Capture the cell that displays the provided text and extract its [X, Y] central coordinate. 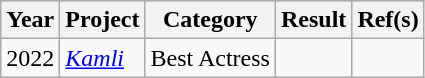
Best Actress [210, 58]
Year [30, 20]
Kamli [102, 58]
Project [102, 20]
Ref(s) [388, 20]
2022 [30, 58]
Category [210, 20]
Result [313, 20]
